Locate the cell with the specified text and output its (x, y) center coordinate. 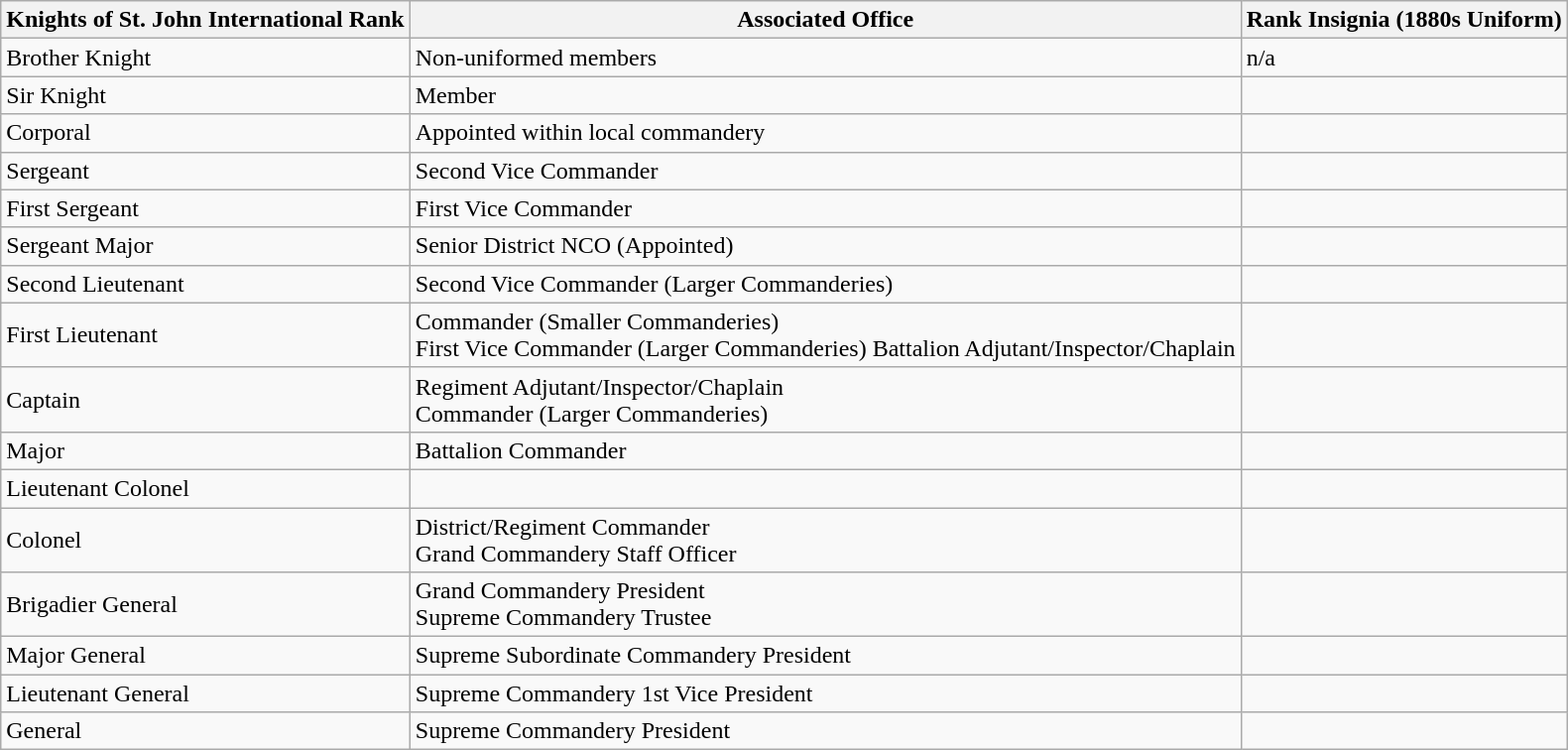
Member (825, 95)
Brigadier General (205, 605)
Sergeant Major (205, 246)
Regiment Adjutant/Inspector/ChaplainCommander (Larger Commanderies) (825, 399)
Captain (205, 399)
Corporal (205, 133)
Commander (Smaller Commanderies)First Vice Commander (Larger Commanderies) Battalion Adjutant/Inspector/Chaplain (825, 335)
General (205, 731)
Rank Insignia (1880s Uniform) (1404, 20)
First Vice Commander (825, 208)
Supreme Commandery President (825, 731)
District/Regiment CommanderGrand Commandery Staff Officer (825, 540)
First Sergeant (205, 208)
Second Lieutenant (205, 284)
Non-uniformed members (825, 58)
Colonel (205, 540)
Second Vice Commander (825, 171)
First Lieutenant (205, 335)
Sir Knight (205, 95)
Grand Commandery PresidentSupreme Commandery Trustee (825, 605)
Brother Knight (205, 58)
Senior District NCO (Appointed) (825, 246)
n/a (1404, 58)
Second Vice Commander (Larger Commanderies) (825, 284)
Supreme Subordinate Commandery President (825, 656)
Lieutenant Colonel (205, 488)
Supreme Commandery 1st Vice President (825, 693)
Knights of St. John International Rank (205, 20)
Lieutenant General (205, 693)
Sergeant (205, 171)
Appointed within local commandery (825, 133)
Associated Office (825, 20)
Major (205, 450)
Battalion Commander (825, 450)
Major General (205, 656)
